For the text-containing cell, return its midpoint in [x, y] coordinate format. 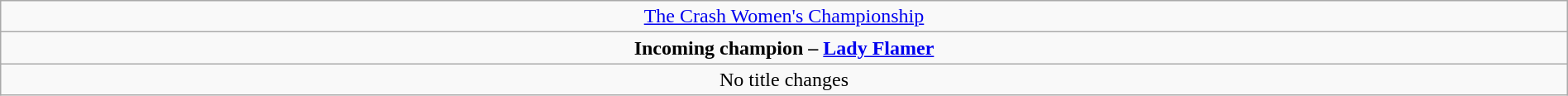
The Crash Women's Championship [784, 17]
Incoming champion – Lady Flamer [784, 48]
No title changes [784, 79]
